Find where the given text appears and provide that cell's center as [x, y] coordinate. 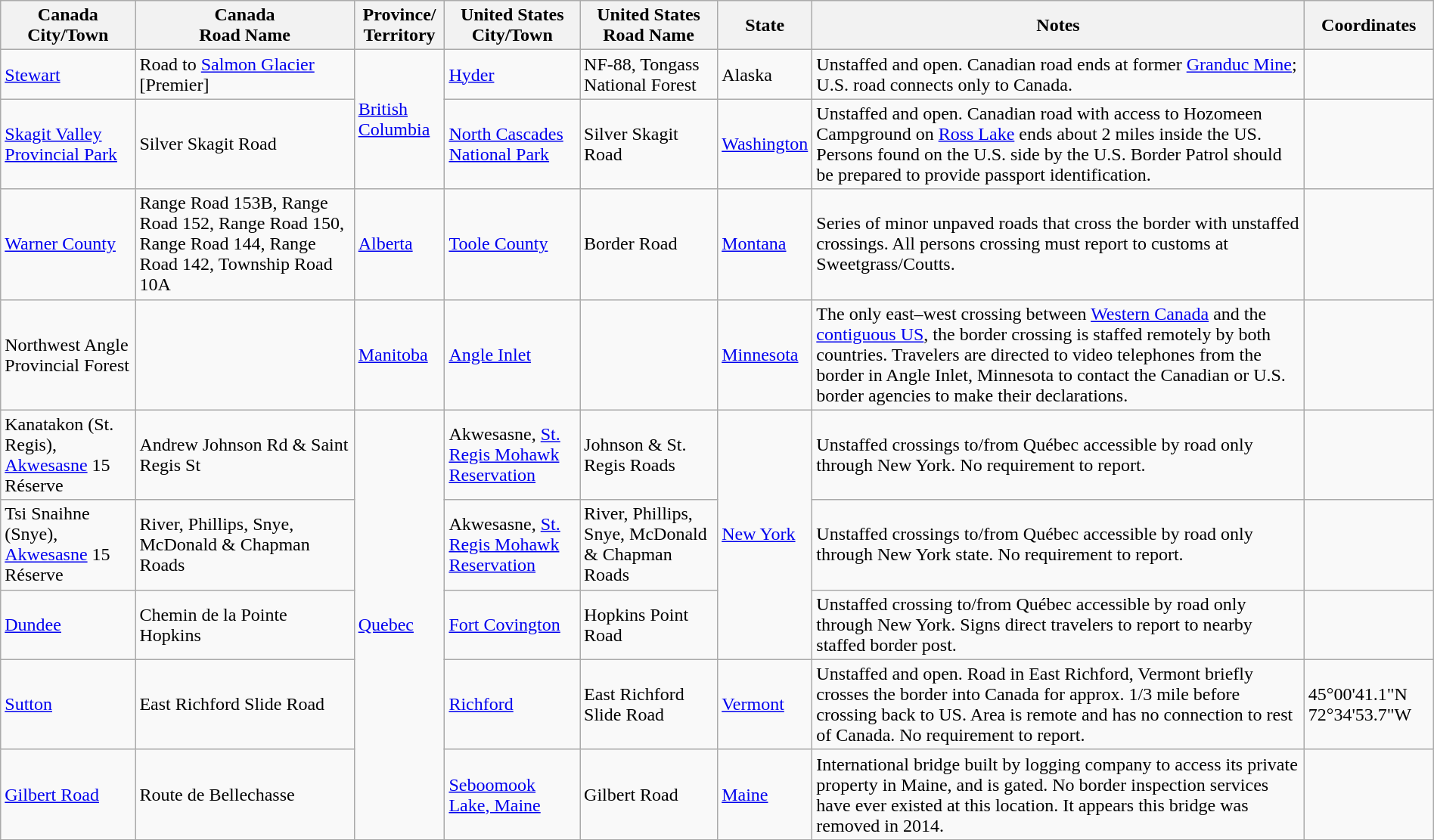
Seboomook Lake, Maine [513, 794]
Fort Covington [513, 625]
Warner County [68, 244]
Northwest Angle Provincial Forest [68, 355]
Skagit Valley Provincial Park [68, 144]
45°00'41.1"N 72°34'53.7"W [1369, 705]
NF-88, Tongass National Forest [649, 74]
North Cascades National Park [513, 144]
Quebec [399, 625]
State [765, 26]
Vermont [765, 705]
United StatesRoad Name [649, 26]
Unstaffed crossing to/from Québec accessible by road only through New York. Signs direct travelers to report to nearby staffed border post. [1058, 625]
CanadaRoad Name [245, 26]
Hyder [513, 74]
Coordinates [1369, 26]
Kanatakon (St. Regis), Akwesasne 15 Réserve [68, 455]
CanadaCity/Town [68, 26]
Series of minor unpaved roads that cross the border with unstaffed crossings. All persons crossing must report to customs at Sweetgrass/Coutts. [1058, 244]
Johnson & St. Regis Roads [649, 455]
Unstaffed crossings to/from Québec accessible by road only through New York. No requirement to report. [1058, 455]
Range Road 153B, Range Road 152, Range Road 150, Range Road 144, Range Road 142, Township Road 10A [245, 244]
Maine [765, 794]
United StatesCity/Town [513, 26]
Province/Territory [399, 26]
Manitoba [399, 355]
Dundee [68, 625]
Unstaffed and open. Canadian road ends at former Granduc Mine; U.S. road connects only to Canada. [1058, 74]
Tsi Snaihne (Snye), Akwesasne 15 Réserve [68, 544]
Border Road [649, 244]
Angle Inlet [513, 355]
Stewart [68, 74]
Richford [513, 705]
Sutton [68, 705]
Hopkins Point Road [649, 625]
Chemin de la Pointe Hopkins [245, 625]
Unstaffed crossings to/from Québec accessible by road only through New York state. No requirement to report. [1058, 544]
Road to Salmon Glacier [Premier] [245, 74]
Alaska [765, 74]
Route de Bellechasse [245, 794]
Montana [765, 244]
Andrew Johnson Rd & Saint Regis St [245, 455]
Alberta [399, 244]
Notes [1058, 26]
British Columbia [399, 119]
Toole County [513, 244]
New York [765, 535]
Washington [765, 144]
Minnesota [765, 355]
